Detect which cell encompasses the target text, then output its [X, Y] center coordinate. 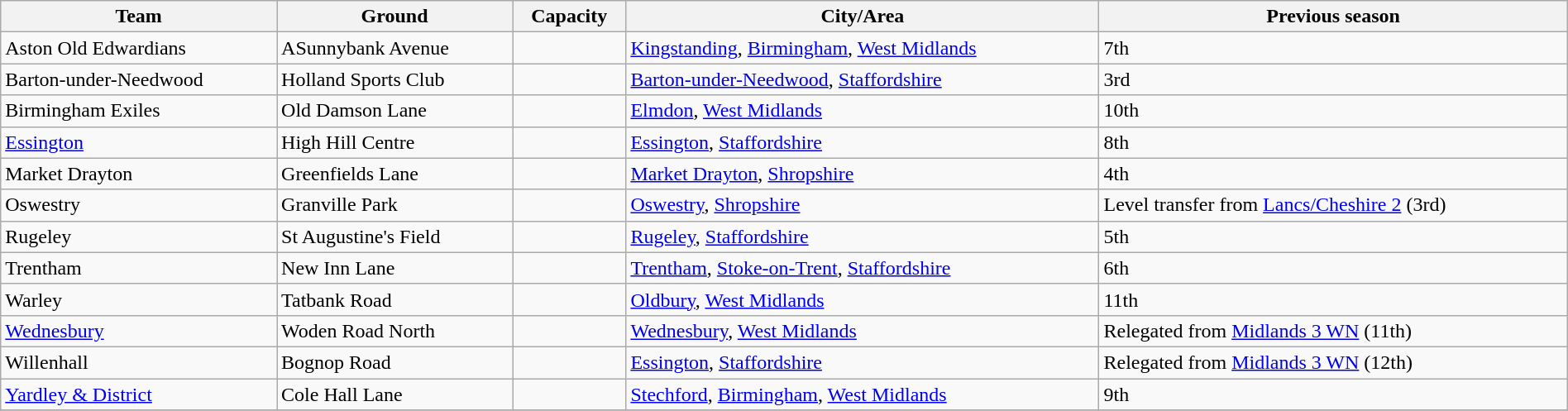
Cole Hall Lane [395, 394]
Barton-under-Needwood [139, 79]
8th [1333, 142]
Greenfields Lane [395, 174]
5th [1333, 237]
ASunnybank Avenue [395, 48]
Woden Road North [395, 331]
Holland Sports Club [395, 79]
Previous season [1333, 17]
Oldbury, West Midlands [863, 299]
St Augustine's Field [395, 237]
6th [1333, 268]
3rd [1333, 79]
Essington [139, 142]
Yardley & District [139, 394]
Trentham, Stoke-on-Trent, Staffordshire [863, 268]
Ground [395, 17]
Birmingham Exiles [139, 111]
Kingstanding, Birmingham, West Midlands [863, 48]
Granville Park [395, 205]
Relegated from Midlands 3 WN (11th) [1333, 331]
Stechford, Birmingham, West Midlands [863, 394]
7th [1333, 48]
Level transfer from Lancs/Cheshire 2 (3rd) [1333, 205]
Rugeley, Staffordshire [863, 237]
Wednesbury [139, 331]
High Hill Centre [395, 142]
Tatbank Road [395, 299]
Market Drayton, Shropshire [863, 174]
Rugeley [139, 237]
10th [1333, 111]
Trentham [139, 268]
Market Drayton [139, 174]
9th [1333, 394]
City/Area [863, 17]
Warley [139, 299]
Old Damson Lane [395, 111]
4th [1333, 174]
Willenhall [139, 362]
Team [139, 17]
Elmdon, West Midlands [863, 111]
Barton-under-Needwood, Staffordshire [863, 79]
Bognop Road [395, 362]
Oswestry [139, 205]
11th [1333, 299]
New Inn Lane [395, 268]
Capacity [569, 17]
Oswestry, Shropshire [863, 205]
Aston Old Edwardians [139, 48]
Wednesbury, West Midlands [863, 331]
Relegated from Midlands 3 WN (12th) [1333, 362]
